Return the (X, Y) coordinate for the center point of the cell that contains the specified text.  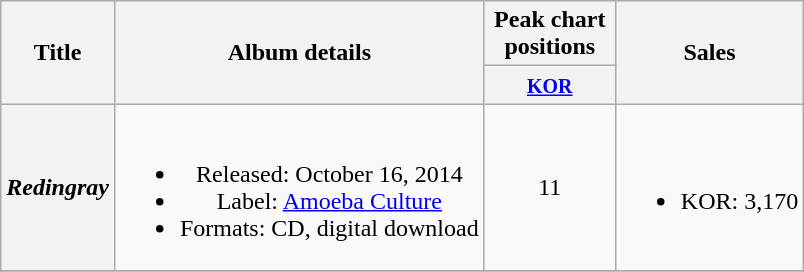
Peak chart positions (550, 34)
KOR: 3,170 (709, 188)
Redingray (58, 188)
KOR (550, 85)
Title (58, 52)
Album details (299, 52)
11 (550, 188)
Sales (709, 52)
Released: October 16, 2014Label: Amoeba CultureFormats: CD, digital download (299, 188)
